Capture the cell that displays the provided text and extract its [x, y] central coordinate. 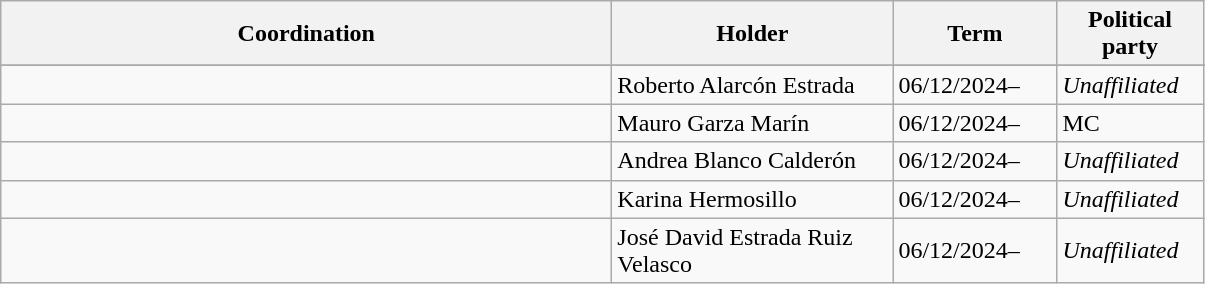
Term [975, 34]
Roberto Alarcón Estrada [752, 85]
Mauro Garza Marín [752, 123]
Karina Hermosillo [752, 199]
José David Estrada Ruiz Velasco [752, 250]
Andrea Blanco Calderón [752, 161]
MC [1130, 123]
Political party [1130, 34]
Holder [752, 34]
Coordination [306, 34]
